From the cell containing the given text, extract its center point as [x, y] coordinate. 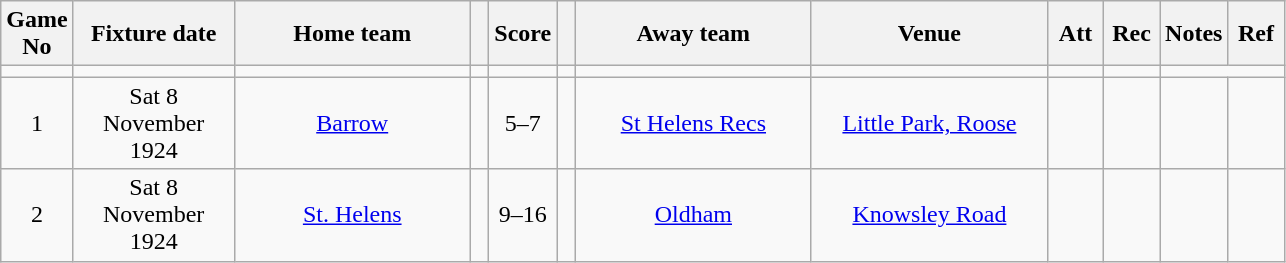
Score [523, 34]
Rec [1132, 34]
Away team [693, 34]
Game No [37, 34]
9–16 [523, 215]
2 [37, 215]
Att [1075, 34]
St Helens Recs [693, 123]
Home team [352, 34]
Oldham [693, 215]
5–7 [523, 123]
Fixture date [154, 34]
St. Helens [352, 215]
Notes [1194, 34]
Knowsley Road [929, 215]
1 [37, 123]
Little Park, Roose [929, 123]
Venue [929, 34]
Barrow [352, 123]
Ref [1256, 34]
